Scan for the cell matching the given text and deliver its [X, Y] coordinate at center. 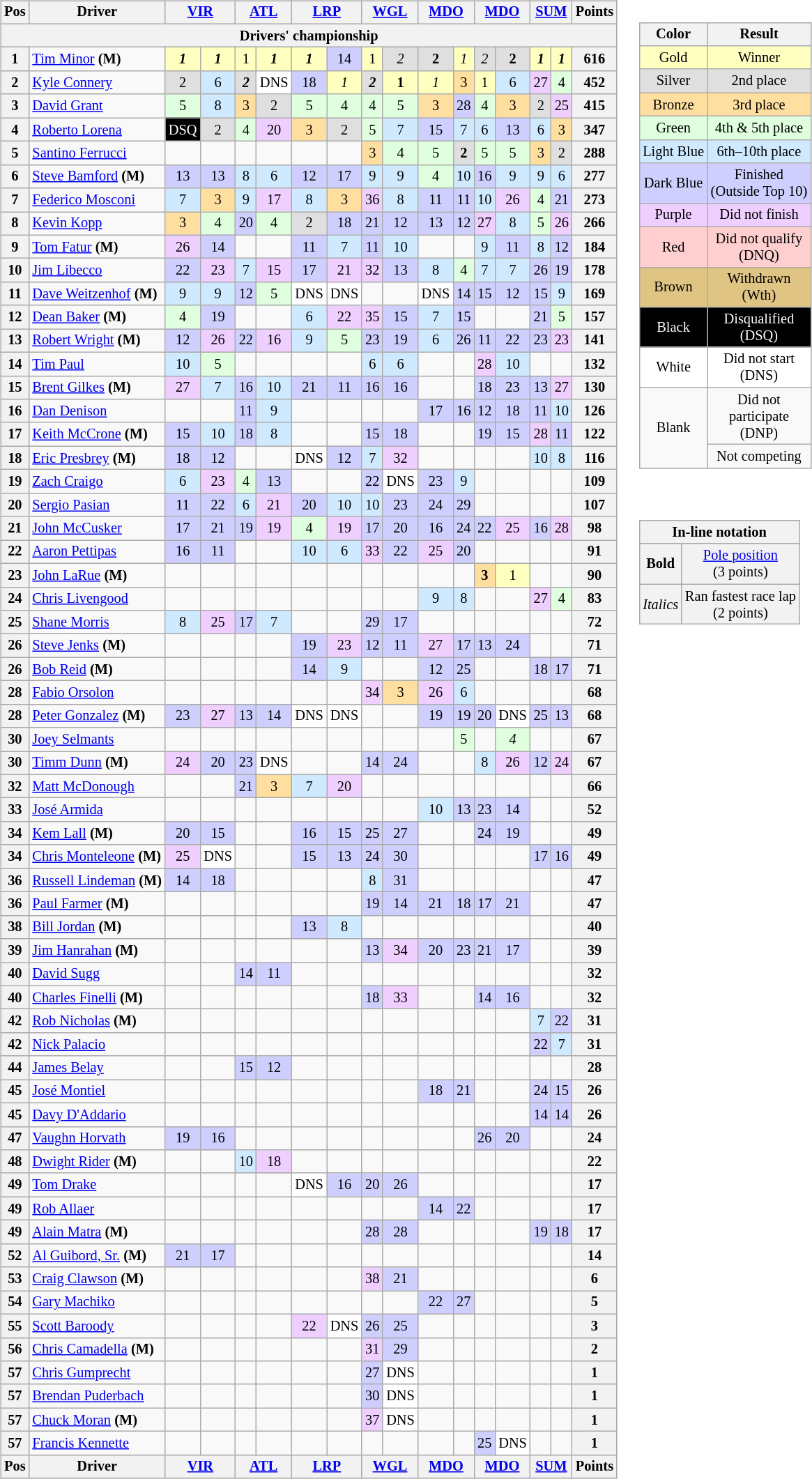
Gary Machiko [96, 1303]
6th–10th place [759, 151]
Tim Minor (M) [96, 59]
Withdrawn(Wth) [759, 287]
Tim Paul [96, 364]
109 [595, 482]
Russell Lindeman (M) [96, 880]
Al Guibord, Sr. (M) [96, 1255]
Craig Clawson (M) [96, 1279]
Kyle Connery [96, 83]
157 [595, 317]
616 [595, 59]
Kem Lall (M) [96, 834]
Bob Reid (M) [96, 669]
Gold [673, 58]
In-line notation Bold Pole position(3 points) Italics Ran fastest race lap(2 points) [725, 563]
Sergio Pasian [96, 505]
116 [595, 458]
Winner [759, 58]
132 [595, 364]
56 [15, 1349]
44 [15, 1068]
66 [595, 786]
Robert Wright (M) [96, 341]
Tom Fatur (M) [96, 247]
141 [595, 341]
54 [15, 1303]
Bold [661, 564]
169 [595, 294]
Italics [661, 604]
35 [372, 317]
Result [759, 34]
Eric Presbrey (M) [96, 458]
347 [595, 130]
Red [673, 247]
Chris Camadella (M) [96, 1349]
Santino Ferrucci [96, 153]
Federico Mosconi [96, 200]
Charles Finelli (M) [96, 997]
107 [595, 505]
Disqualified(DSQ) [759, 328]
José Montiel [96, 1091]
Chuck Moran (M) [96, 1420]
James Belay [96, 1068]
DSQ [183, 130]
Paul Farmer (M) [96, 904]
3rd place [759, 105]
277 [595, 176]
Fabio Orsolon [96, 693]
Aaron Pettipas [96, 552]
Blank [673, 428]
Chris Monteleone (M) [96, 857]
Alain Matra (M) [96, 1232]
Bronze [673, 105]
Nick Palacio [96, 1045]
37 [372, 1420]
John McCusker [96, 528]
José Armida [96, 810]
Finished(Outside Top 10) [759, 183]
Purple [673, 215]
53 [15, 1279]
Kevin Kopp [96, 224]
Brendan Puderbach [96, 1396]
72 [595, 622]
55 [15, 1326]
2nd place [759, 81]
Rob Nicholas (M) [96, 1021]
Keith McCrone (M) [96, 434]
Black [673, 328]
David Grant [96, 106]
Chris Livengood [96, 599]
Joey Selmants [96, 739]
Matt McDonough [96, 786]
288 [595, 153]
Did notparticipate(DNP) [759, 416]
415 [595, 106]
Rob Allaer [96, 1209]
Steve Bamford (M) [96, 176]
Dan Denison [96, 411]
Shane Morris [96, 622]
Jim Hanrahan (M) [96, 951]
Did not finish [759, 215]
Dark Blue [673, 183]
Green [673, 128]
Roberto Lorena [96, 130]
Brown [673, 287]
Light Blue [673, 151]
Dave Weitzenhof (M) [96, 294]
Did not qualify(DNQ) [759, 247]
Steve Jenks (M) [96, 645]
Zach Craigo [96, 482]
91 [595, 552]
4th & 5th place [759, 128]
Pole position(3 points) [740, 564]
452 [595, 83]
83 [595, 599]
Drivers' championship [309, 36]
Timm Dunn (M) [96, 763]
Peter Gonzalez (M) [96, 716]
98 [595, 528]
Dwight Rider (M) [96, 1162]
Bill Jordan (M) [96, 927]
Davy D'Addario [96, 1114]
178 [595, 270]
Color [673, 34]
Francis Kennette [96, 1443]
Vaughn Horvath [96, 1138]
Not competing [759, 457]
Silver [673, 81]
48 [15, 1162]
273 [595, 200]
Dean Baker (M) [96, 317]
90 [595, 575]
John LaRue (M) [96, 575]
Tom Drake [96, 1185]
Chris Gumprecht [96, 1373]
266 [595, 224]
White [673, 367]
Did not start(DNS) [759, 367]
Brent Gilkes (M) [96, 388]
In-line notation [719, 532]
Scott Baroody [96, 1326]
122 [595, 434]
David Sugg [96, 974]
126 [595, 411]
184 [595, 247]
130 [595, 388]
Jim Libecco [96, 270]
Ran fastest race lap(2 points) [740, 604]
